Output the (X, Y) coordinate of the center of the cell containing the given text.  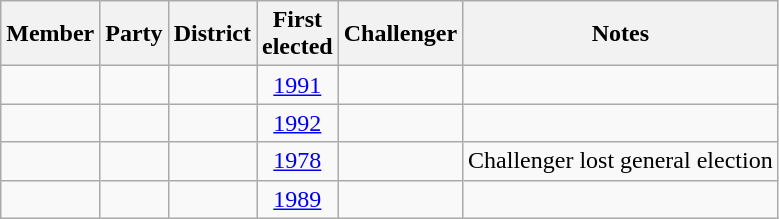
Challenger lost general election (621, 161)
Firstelected (297, 34)
Member (50, 34)
1978 (297, 161)
Party (134, 34)
1991 (297, 85)
Challenger (400, 34)
1992 (297, 123)
Notes (621, 34)
1989 (297, 199)
District (212, 34)
